Provide the [X, Y] coordinate of the cell's center where the given text is located.  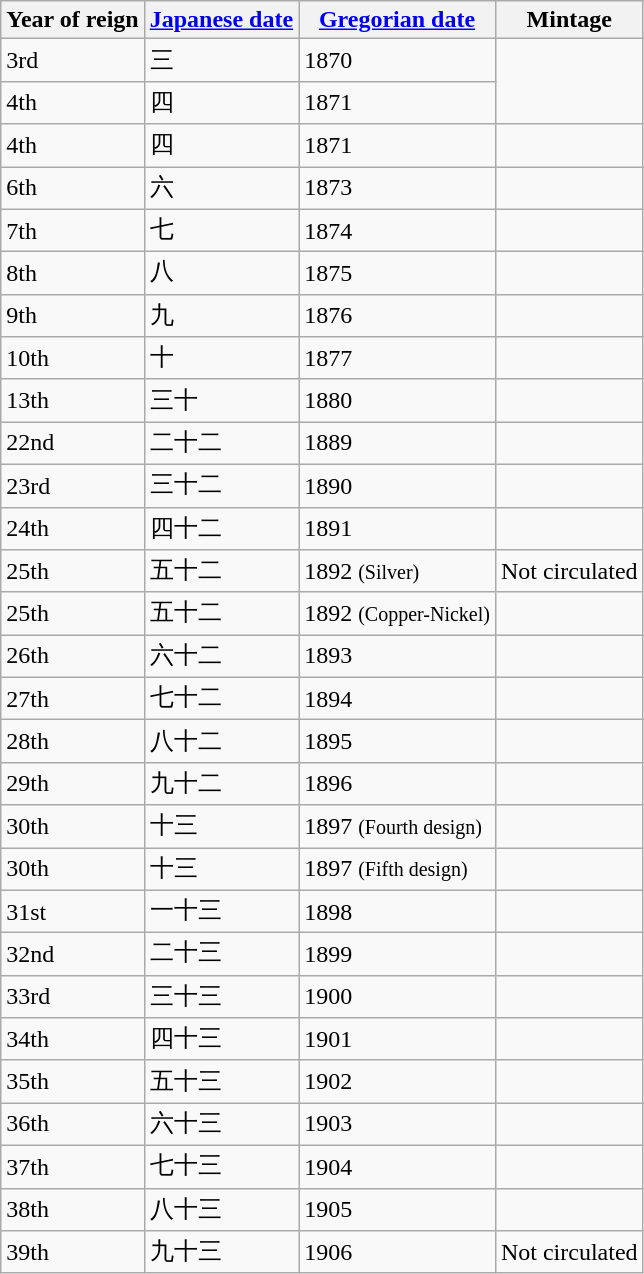
8th [72, 274]
1873 [398, 188]
1893 [398, 656]
四十三 [221, 1040]
1898 [398, 912]
9th [72, 316]
24th [72, 528]
Year of reign [72, 20]
35th [72, 1082]
六十二 [221, 656]
26th [72, 656]
28th [72, 742]
1875 [398, 274]
1892 (Silver) [398, 572]
1889 [398, 444]
二十二 [221, 444]
1891 [398, 528]
32nd [72, 954]
Gregorian date [398, 20]
23rd [72, 486]
29th [72, 784]
7th [72, 230]
34th [72, 1040]
1870 [398, 60]
七十三 [221, 1166]
13th [72, 400]
九 [221, 316]
八十二 [221, 742]
Mintage [569, 20]
1890 [398, 486]
39th [72, 1252]
二十三 [221, 954]
22nd [72, 444]
1892 (Copper-Nickel) [398, 614]
三 [221, 60]
1896 [398, 784]
1877 [398, 358]
三十三 [221, 996]
六十三 [221, 1124]
八十三 [221, 1210]
1874 [398, 230]
四十二 [221, 528]
1897 (Fifth design) [398, 870]
3rd [72, 60]
1904 [398, 1166]
1894 [398, 698]
1897 (Fourth design) [398, 826]
五十三 [221, 1082]
九十二 [221, 784]
六 [221, 188]
1900 [398, 996]
27th [72, 698]
37th [72, 1166]
6th [72, 188]
1880 [398, 400]
九十三 [221, 1252]
10th [72, 358]
36th [72, 1124]
1895 [398, 742]
38th [72, 1210]
1876 [398, 316]
七 [221, 230]
十 [221, 358]
三十 [221, 400]
1899 [398, 954]
31st [72, 912]
七十二 [221, 698]
1905 [398, 1210]
1903 [398, 1124]
三十二 [221, 486]
Japanese date [221, 20]
1906 [398, 1252]
1901 [398, 1040]
1902 [398, 1082]
八 [221, 274]
一十三 [221, 912]
33rd [72, 996]
